Pinpoint the cell where the given text exists, returning its (X, Y) midpoint coordinate. 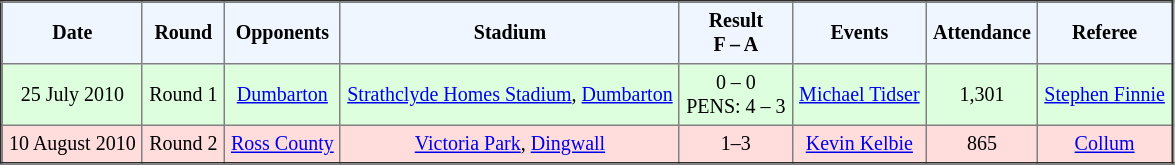
Stadium (510, 33)
25 July 2010 (72, 95)
Date (72, 33)
Attendance (982, 33)
Events (859, 33)
Round 2 (183, 144)
Stephen Finnie (1106, 95)
Result F – A (736, 33)
0 – 0 PENS: 4 – 3 (736, 95)
Dumbarton (282, 95)
Collum (1106, 144)
Referee (1106, 33)
Round (183, 33)
Victoria Park, Dingwall (510, 144)
Ross County (282, 144)
10 August 2010 (72, 144)
1–3 (736, 144)
1,301 (982, 95)
Strathclyde Homes Stadium, Dumbarton (510, 95)
Kevin Kelbie (859, 144)
Opponents (282, 33)
Round 1 (183, 95)
865 (982, 144)
Michael Tidser (859, 95)
